Search for the cell housing the specified text and yield its [X, Y] center coordinate. 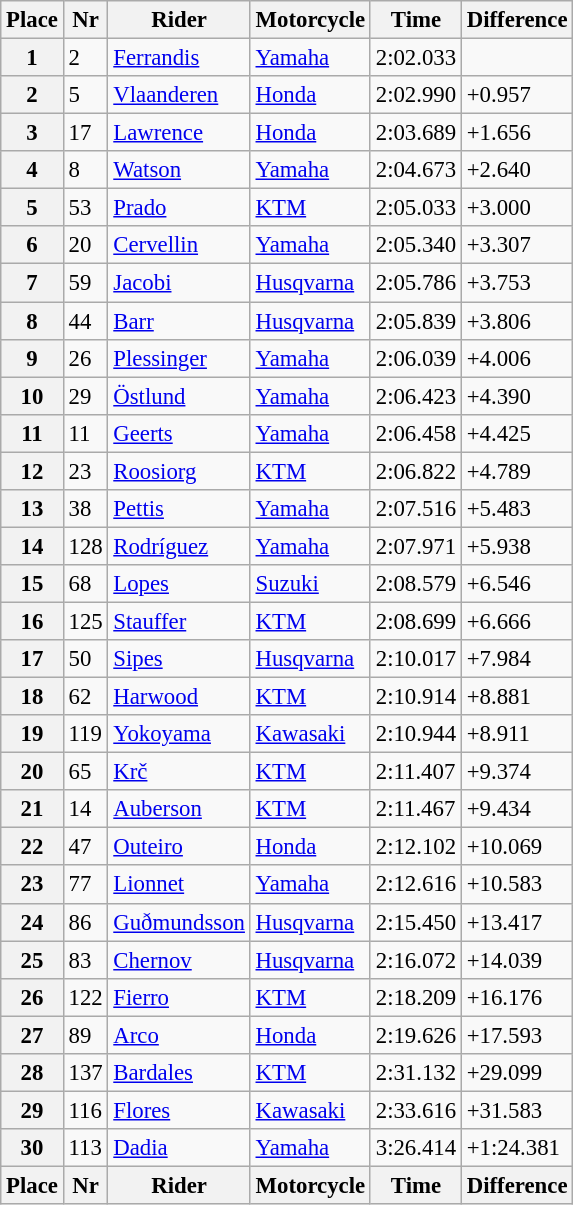
Vlaanderen [179, 95]
+10.069 [516, 847]
2:06.039 [416, 358]
Pettis [179, 509]
65 [86, 772]
119 [86, 734]
2:07.516 [416, 509]
68 [86, 584]
12 [32, 471]
+5.938 [516, 546]
2:02.990 [416, 95]
113 [86, 1148]
+3.806 [516, 321]
125 [86, 621]
137 [86, 1073]
+6.666 [516, 621]
2:06.423 [416, 396]
1 [32, 58]
+9.434 [516, 809]
2:19.626 [416, 1035]
2:18.209 [416, 997]
2:06.458 [416, 433]
+4.789 [516, 471]
89 [86, 1035]
38 [86, 509]
2:02.033 [416, 58]
Plessinger [179, 358]
+7.984 [516, 659]
Östlund [179, 396]
2:10.944 [416, 734]
53 [86, 208]
2:15.450 [416, 922]
44 [86, 321]
2:10.914 [416, 697]
50 [86, 659]
Flores [179, 1110]
Stauffer [179, 621]
+4.006 [516, 358]
27 [32, 1035]
Lopes [179, 584]
+3.307 [516, 245]
Chernov [179, 960]
25 [32, 960]
Ferrandis [179, 58]
+29.099 [516, 1073]
+31.583 [516, 1110]
21 [32, 809]
Lionnet [179, 885]
Sipes [179, 659]
Dadia [179, 1148]
2:16.072 [416, 960]
+1:24.381 [516, 1148]
+9.374 [516, 772]
30 [32, 1148]
+14.039 [516, 960]
116 [86, 1110]
Outeiro [179, 847]
Fierro [179, 997]
9 [32, 358]
15 [32, 584]
2:03.689 [416, 133]
Guðmundsson [179, 922]
+3.000 [516, 208]
47 [86, 847]
2:08.699 [416, 621]
Suzuki [310, 584]
2:05.033 [416, 208]
Geerts [179, 433]
122 [86, 997]
Krč [179, 772]
+10.583 [516, 885]
83 [86, 960]
+5.483 [516, 509]
2:05.340 [416, 245]
+0.957 [516, 95]
2:33.616 [416, 1110]
2:12.616 [416, 885]
+8.881 [516, 697]
13 [32, 509]
22 [32, 847]
2:05.786 [416, 283]
10 [32, 396]
19 [32, 734]
3 [32, 133]
Roosiorg [179, 471]
+4.390 [516, 396]
2:08.579 [416, 584]
+17.593 [516, 1035]
Yokoyama [179, 734]
+1.656 [516, 133]
2:05.839 [416, 321]
+4.425 [516, 433]
+13.417 [516, 922]
2:04.673 [416, 170]
Rodríguez [179, 546]
128 [86, 546]
Prado [179, 208]
86 [86, 922]
2:06.822 [416, 471]
Barr [179, 321]
2:11.467 [416, 809]
Cervellin [179, 245]
59 [86, 283]
28 [32, 1073]
Auberson [179, 809]
18 [32, 697]
+3.753 [516, 283]
Arco [179, 1035]
2:31.132 [416, 1073]
Watson [179, 170]
+16.176 [516, 997]
+8.911 [516, 734]
3:26.414 [416, 1148]
2:12.102 [416, 847]
+6.546 [516, 584]
+2.640 [516, 170]
77 [86, 885]
16 [32, 621]
2:07.971 [416, 546]
4 [32, 170]
2:11.407 [416, 772]
24 [32, 922]
7 [32, 283]
Bardales [179, 1073]
Harwood [179, 697]
2:10.017 [416, 659]
Jacobi [179, 283]
Lawrence [179, 133]
6 [32, 245]
62 [86, 697]
